Locate the cell with the specified text and output its (X, Y) center coordinate. 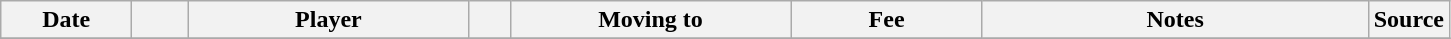
Notes (1175, 20)
Source (1408, 20)
Date (66, 20)
Fee (886, 20)
Player (328, 20)
Moving to (650, 20)
